For the text-containing cell, return its midpoint in (X, Y) coordinate format. 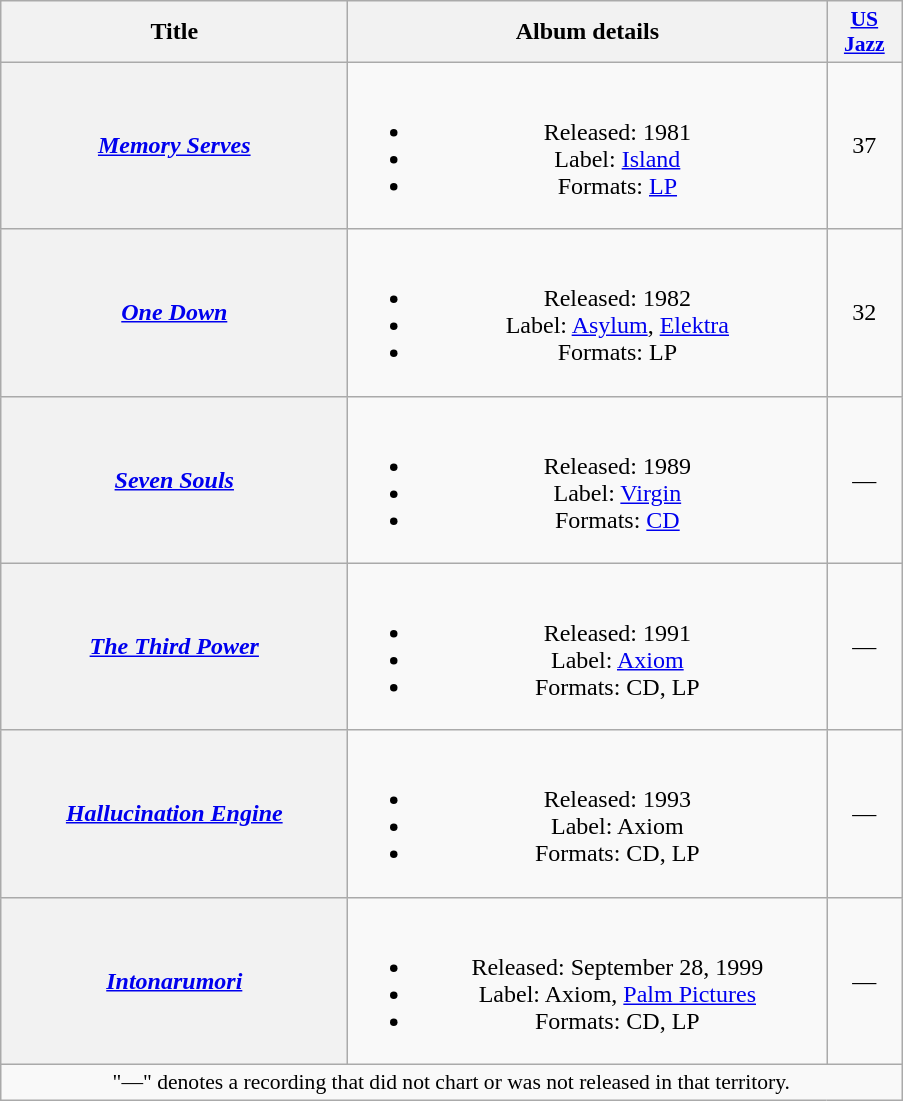
Intonarumori (174, 980)
The Third Power (174, 646)
Released: 1982Label: Asylum, ElektraFormats: LP (588, 312)
Title (174, 32)
Seven Souls (174, 480)
37 (864, 146)
Released: 1991Label: AxiomFormats: CD, LP (588, 646)
Hallucination Engine (174, 814)
Released: 1989Label: VirginFormats: CD (588, 480)
"—" denotes a recording that did not chart or was not released in that territory. (452, 1082)
Album details (588, 32)
Released: 1993Label: AxiomFormats: CD, LP (588, 814)
Released: 1981Label: IslandFormats: LP (588, 146)
Released: September 28, 1999Label: Axiom, Palm PicturesFormats: CD, LP (588, 980)
Memory Serves (174, 146)
US Jazz (864, 32)
32 (864, 312)
One Down (174, 312)
